Pinpoint the cell where the given text exists, returning its (x, y) midpoint coordinate. 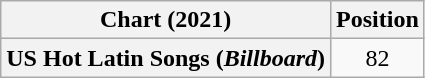
82 (378, 58)
Chart (2021) (166, 20)
Position (378, 20)
US Hot Latin Songs (Billboard) (166, 58)
